Provide the (X, Y) coordinate of the cell's center where the given text is located.  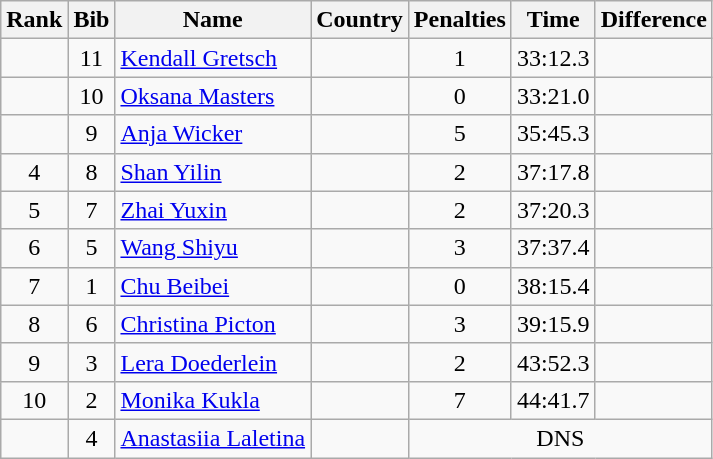
43:52.3 (553, 362)
Monika Kukla (213, 400)
33:21.0 (553, 96)
37:20.3 (553, 210)
Chu Beibei (213, 286)
44:41.7 (553, 400)
Kendall Gretsch (213, 58)
37:37.4 (553, 248)
33:12.3 (553, 58)
Time (553, 20)
39:15.9 (553, 324)
Oksana Masters (213, 96)
Christina Picton (213, 324)
11 (92, 58)
Rank (34, 20)
DNS (560, 438)
Wang Shiyu (213, 248)
Name (213, 20)
Shan Yilin (213, 172)
Penalties (460, 20)
Country (360, 20)
37:17.8 (553, 172)
35:45.3 (553, 134)
Difference (654, 20)
Lera Doederlein (213, 362)
Zhai Yuxin (213, 210)
Anastasiia Laletina (213, 438)
Anja Wicker (213, 134)
38:15.4 (553, 286)
Bib (92, 20)
